Scan for the cell matching the given text and deliver its (X, Y) coordinate at center. 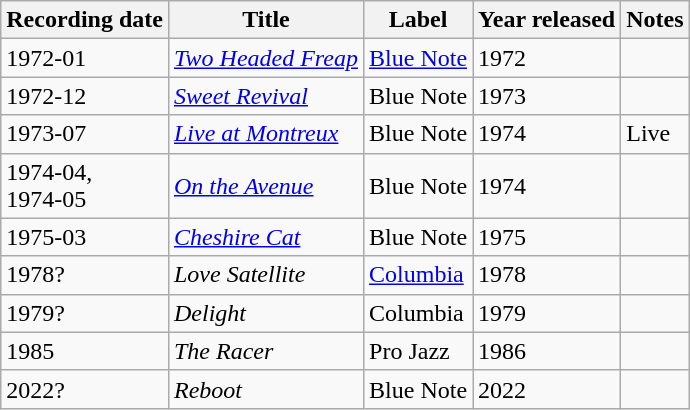
On the Avenue (266, 186)
Pro Jazz (418, 351)
1979 (547, 313)
1985 (85, 351)
Notes (655, 20)
1972 (547, 58)
1973-07 (85, 134)
1972-12 (85, 96)
1973 (547, 96)
Delight (266, 313)
Cheshire Cat (266, 237)
Sweet Revival (266, 96)
Recording date (85, 20)
Live at Montreux (266, 134)
The Racer (266, 351)
1975 (547, 237)
1974-04, 1974-05 (85, 186)
1978 (547, 275)
1986 (547, 351)
1975-03 (85, 237)
Live (655, 134)
Year released (547, 20)
2022 (547, 389)
Title (266, 20)
Love Satellite (266, 275)
Two Headed Freap (266, 58)
Reboot (266, 389)
2022? (85, 389)
Label (418, 20)
1972-01 (85, 58)
1979? (85, 313)
1978? (85, 275)
